Return (X, Y) of the center of cell containing provided text 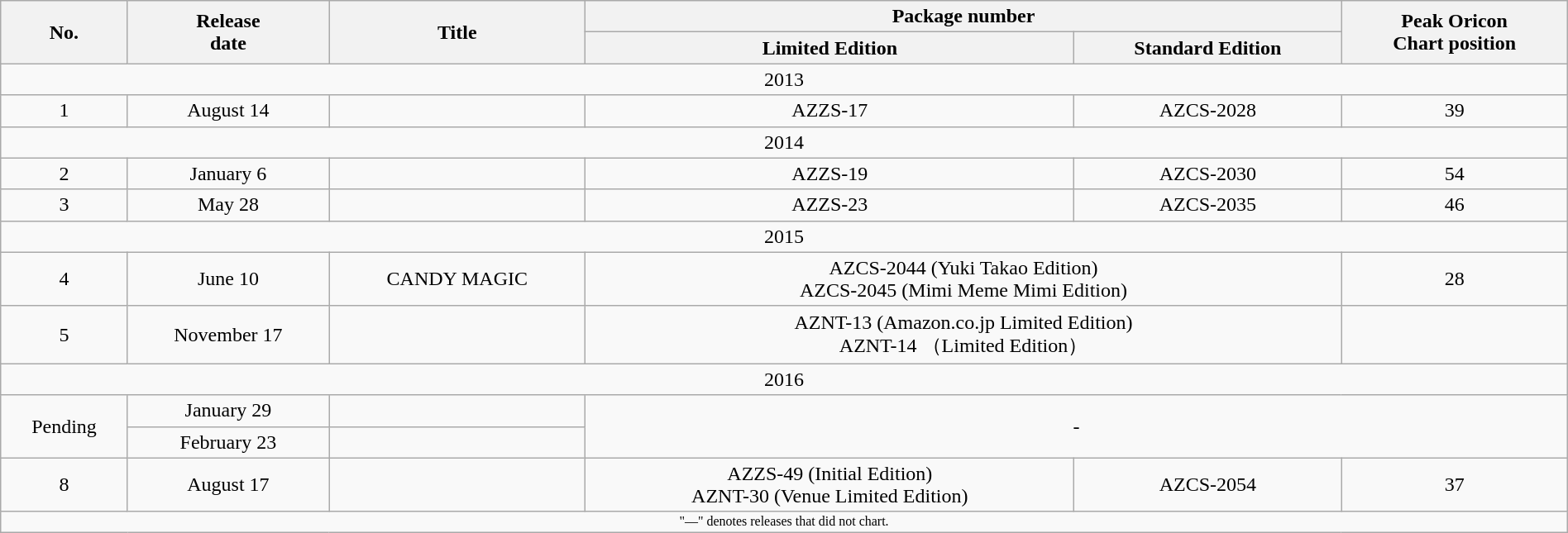
4 (65, 279)
"—" denotes releases that did not chart. (784, 521)
- (1077, 426)
AZNT-13 (Amazon.co.jp Limited Edition)AZNT-14 （Limited Edition） (963, 335)
August 17 (228, 484)
Pending (65, 426)
AZZS-17 (830, 111)
2013 (784, 79)
Releasedate (228, 32)
February 23 (228, 442)
8 (65, 484)
2014 (784, 142)
January 6 (228, 174)
AZCS-2035 (1207, 205)
46 (1454, 205)
2016 (784, 379)
39 (1454, 111)
CANDY MAGIC (457, 279)
May 28 (228, 205)
1 (65, 111)
Peak OriconChart position (1454, 32)
AZZS-23 (830, 205)
AZCS-2044 (Yuki Takao Edition)AZCS-2045 (Mimi Meme Mimi Edition) (963, 279)
Standard Edition (1207, 48)
August 14 (228, 111)
3 (65, 205)
November 17 (228, 335)
January 29 (228, 411)
AZZS-49 (Initial Edition)AZNT-30 (Venue Limited Edition) (830, 484)
28 (1454, 279)
2015 (784, 236)
5 (65, 335)
Limited Edition (830, 48)
June 10 (228, 279)
37 (1454, 484)
Title (457, 32)
AZZS-19 (830, 174)
AZCS-2028 (1207, 111)
Package number (963, 17)
54 (1454, 174)
No. (65, 32)
AZCS-2054 (1207, 484)
2 (65, 174)
AZCS-2030 (1207, 174)
